Scan for the cell matching the given text and deliver its [x, y] coordinate at center. 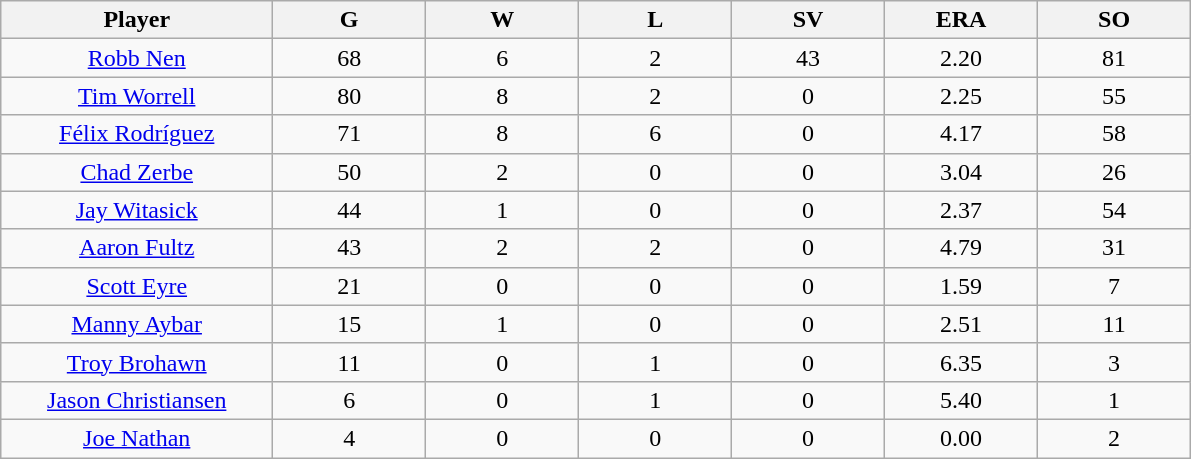
2.37 [962, 210]
ERA [962, 20]
L [656, 20]
4 [350, 438]
Player [137, 20]
Joe Nathan [137, 438]
2.25 [962, 96]
W [502, 20]
3 [1114, 362]
68 [350, 58]
1.59 [962, 286]
G [350, 20]
4.17 [962, 134]
Scott Eyre [137, 286]
Manny Aybar [137, 324]
Aaron Fultz [137, 248]
44 [350, 210]
4.79 [962, 248]
Jason Christiansen [137, 400]
SO [1114, 20]
0.00 [962, 438]
54 [1114, 210]
2.20 [962, 58]
2.51 [962, 324]
Félix Rodríguez [137, 134]
Jay Witasick [137, 210]
3.04 [962, 172]
SV [808, 20]
7 [1114, 286]
58 [1114, 134]
Chad Zerbe [137, 172]
6.35 [962, 362]
21 [350, 286]
80 [350, 96]
50 [350, 172]
Robb Nen [137, 58]
Tim Worrell [137, 96]
31 [1114, 248]
71 [350, 134]
5.40 [962, 400]
81 [1114, 58]
Troy Brohawn [137, 362]
26 [1114, 172]
15 [350, 324]
55 [1114, 96]
